For the text-containing cell, return its midpoint in (X, Y) coordinate format. 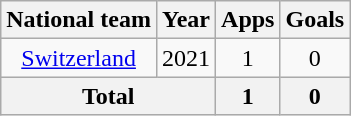
Apps (248, 20)
National team (79, 20)
2021 (186, 58)
Total (108, 96)
Switzerland (79, 58)
Year (186, 20)
Goals (315, 20)
